Provide the (X, Y) coordinate of the cell's center where the given text is located.  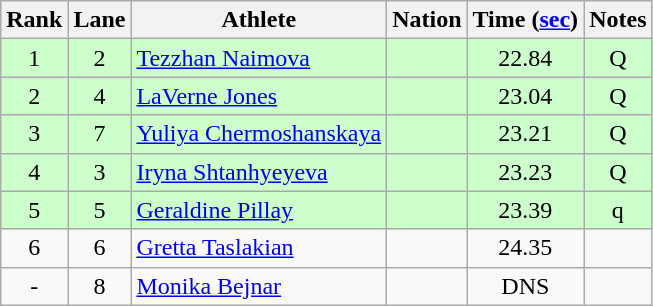
24.35 (526, 248)
Rank (34, 20)
Geraldine Pillay (259, 210)
Athlete (259, 20)
7 (100, 134)
- (34, 286)
1 (34, 58)
DNS (526, 286)
22.84 (526, 58)
Iryna Shtanhyeyeva (259, 172)
Nation (427, 20)
Notes (618, 20)
8 (100, 286)
Time (sec) (526, 20)
23.21 (526, 134)
23.04 (526, 96)
Gretta Taslakian (259, 248)
LaVerne Jones (259, 96)
Monika Bejnar (259, 286)
Yuliya Chermoshanskaya (259, 134)
q (618, 210)
23.39 (526, 210)
23.23 (526, 172)
Lane (100, 20)
Tezzhan Naimova (259, 58)
